Output the (X, Y) coordinate of the center of the cell containing the given text.  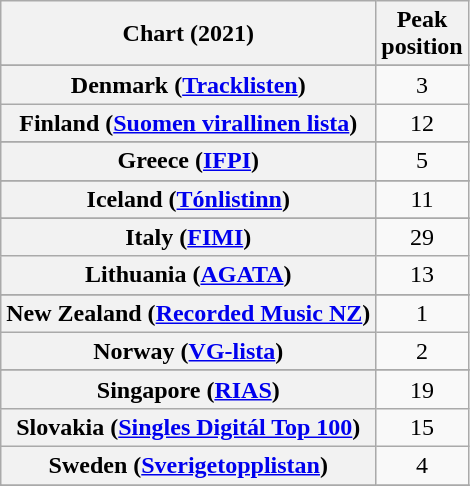
4 (422, 465)
29 (422, 237)
Peakposition (422, 34)
Finland (Suomen virallinen lista) (188, 123)
5 (422, 161)
12 (422, 123)
Sweden (Sverigetopplistan) (188, 465)
19 (422, 389)
Italy (FIMI) (188, 237)
Denmark (Tracklisten) (188, 85)
New Zealand (Recorded Music NZ) (188, 313)
Lithuania (AGATA) (188, 275)
Norway (VG-lista) (188, 351)
Singapore (RIAS) (188, 389)
15 (422, 427)
Chart (2021) (188, 34)
11 (422, 199)
2 (422, 351)
3 (422, 85)
1 (422, 313)
Greece (IFPI) (188, 161)
Slovakia (Singles Digitál Top 100) (188, 427)
13 (422, 275)
Iceland (Tónlistinn) (188, 199)
